For the text-containing cell, return its midpoint in (x, y) coordinate format. 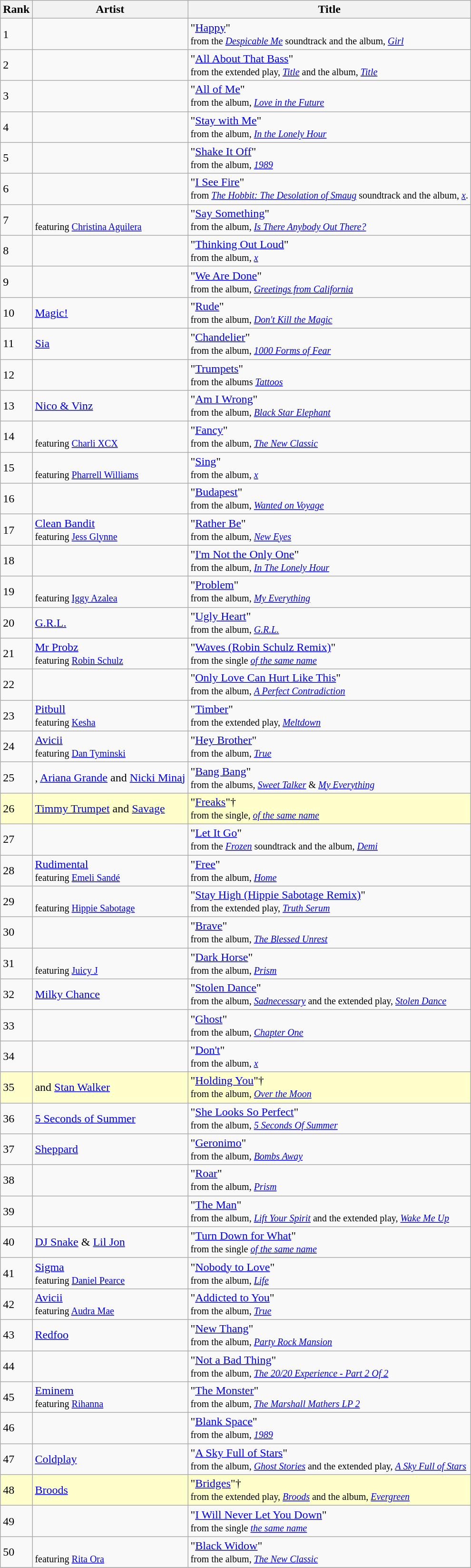
and Stan Walker (110, 1088)
45 (16, 1397)
Avicii featuring Audra Mae (110, 1304)
33 (16, 1026)
"Rather Be" from the album, New Eyes (329, 529)
featuring Pharrell Williams (110, 468)
"We Are Done" from the album, Greetings from California (329, 282)
27 (16, 839)
8 (16, 250)
Rank (16, 10)
"Bang Bang" from the albums, Sweet Talker & My Everything (329, 777)
"Black Widow" from the album, The New Classic (329, 1552)
15 (16, 468)
"Addicted to You" from the album, True (329, 1304)
"Fancy" from the album, The New Classic (329, 437)
16 (16, 499)
Mr Probzfeaturing Robin Schulz (110, 653)
31 (16, 964)
28 (16, 870)
"Holding You"† from the album, Over the Moon (329, 1088)
23 (16, 715)
1 (16, 34)
22 (16, 685)
"Am I Wrong" from the album, Black Star Elephant (329, 406)
"Ugly Heart" from the album, G.R.L. (329, 623)
4 (16, 127)
Sigma featuring Daniel Pearce (110, 1273)
"The Man" from the album, Lift Your Spirit and the extended play, Wake Me Up (329, 1211)
DJ Snake & Lil Jon (110, 1242)
"A Sky Full of Stars" from the album, Ghost Stories and the extended play, A Sky Full of Stars (329, 1459)
19 (16, 591)
"Only Love Can Hurt Like This" from the album, A Perfect Contradiction (329, 685)
Pitbull featuring Kesha (110, 715)
"All About That Bass" from the extended play, Title and the album, Title (329, 65)
"Geronimo" from the album, Bombs Away (329, 1149)
26 (16, 809)
Eminem featuring Rihanna (110, 1397)
"Don't" from the album, x (329, 1056)
featuring Christina Aguilera (110, 220)
17 (16, 529)
47 (16, 1459)
Magic! (110, 312)
"Nobody to Love" from the album, Life (329, 1273)
32 (16, 994)
37 (16, 1149)
"Turn Down for What" from the single of the same name (329, 1242)
featuring Rita Ora (110, 1552)
6 (16, 189)
"Hey Brother" from the album, True (329, 747)
10 (16, 312)
11 (16, 344)
9 (16, 282)
featuring Iggy Azalea (110, 591)
Clean Bandit featuring Jess Glynne (110, 529)
featuring Juicy J (110, 964)
29 (16, 902)
5 (16, 158)
Artist (110, 10)
36 (16, 1118)
"Let It Go" from the Frozen soundtrack and the album, Demi (329, 839)
30 (16, 932)
Sheppard (110, 1149)
Title (329, 10)
"Brave" from the album, The Blessed Unrest (329, 932)
"Thinking Out Loud" from the album, x (329, 250)
24 (16, 747)
Avicii featuring Dan Tyminski (110, 747)
"Bridges"† from the extended play, Broods and the album, Evergreen (329, 1490)
"I See Fire" from The Hobbit: The Desolation of Smaug soundtrack and the album, x. (329, 189)
"Free" from the album, Home (329, 870)
"Trumpets" from the albums Tattoos (329, 374)
"Problem" from the album, My Everything (329, 591)
21 (16, 653)
50 (16, 1552)
"Happy" from the Despicable Me soundtrack and the album, Girl (329, 34)
Timmy Trumpet and Savage (110, 809)
14 (16, 437)
20 (16, 623)
7 (16, 220)
"Chandelier" from the album, 1000 Forms of Fear (329, 344)
34 (16, 1056)
Broods (110, 1490)
44 (16, 1366)
"Say Something" from the album, Is There Anybody Out There? (329, 220)
"Dark Horse" from the album, Prism (329, 964)
G.R.L. (110, 623)
"Shake It Off" from the album, 1989 (329, 158)
43 (16, 1335)
12 (16, 374)
38 (16, 1180)
"Freaks"† from the single, of the same name (329, 809)
"Rude" from the album, Don't Kill the Magic (329, 312)
3 (16, 96)
featuring Hippie Sabotage (110, 902)
2 (16, 65)
39 (16, 1211)
"Sing" from the album, x (329, 468)
"New Thang" from the album, Party Rock Mansion (329, 1335)
"The Monster" from the album, The Marshall Mathers LP 2 (329, 1397)
25 (16, 777)
"Timber" from the extended play, Meltdown (329, 715)
13 (16, 406)
, Ariana Grande and Nicki Minaj (110, 777)
35 (16, 1088)
48 (16, 1490)
"Stolen Dance" from the album, Sadnecessary and the extended play, Stolen Dance (329, 994)
"Waves (Robin Schulz Remix)" from the single of the same name (329, 653)
featuring Charli XCX (110, 437)
46 (16, 1428)
"She Looks So Perfect" from the album, 5 Seconds Of Summer (329, 1118)
"I Will Never Let You Down" from the single the same name (329, 1521)
Nico & Vinz (110, 406)
"I'm Not the Only One" from the album, In The Lonely Hour (329, 561)
Rudimental featuring Emeli Sandé (110, 870)
"All of Me" from the album, Love in the Future (329, 96)
Sia (110, 344)
"Blank Space" from the album, 1989 (329, 1428)
"Roar" from the album, Prism (329, 1180)
Redfoo (110, 1335)
40 (16, 1242)
18 (16, 561)
5 Seconds of Summer (110, 1118)
"Stay with Me" from the album, In the Lonely Hour (329, 127)
"Stay High (Hippie Sabotage Remix)" from the extended play, Truth Serum (329, 902)
"Budapest" from the album, Wanted on Voyage (329, 499)
42 (16, 1304)
"Not a Bad Thing" from the album, The 20/20 Experience - Part 2 Of 2 (329, 1366)
Coldplay (110, 1459)
"Ghost" from the album, Chapter One (329, 1026)
Milky Chance (110, 994)
49 (16, 1521)
41 (16, 1273)
